Return (x, y) of the center of cell containing provided text 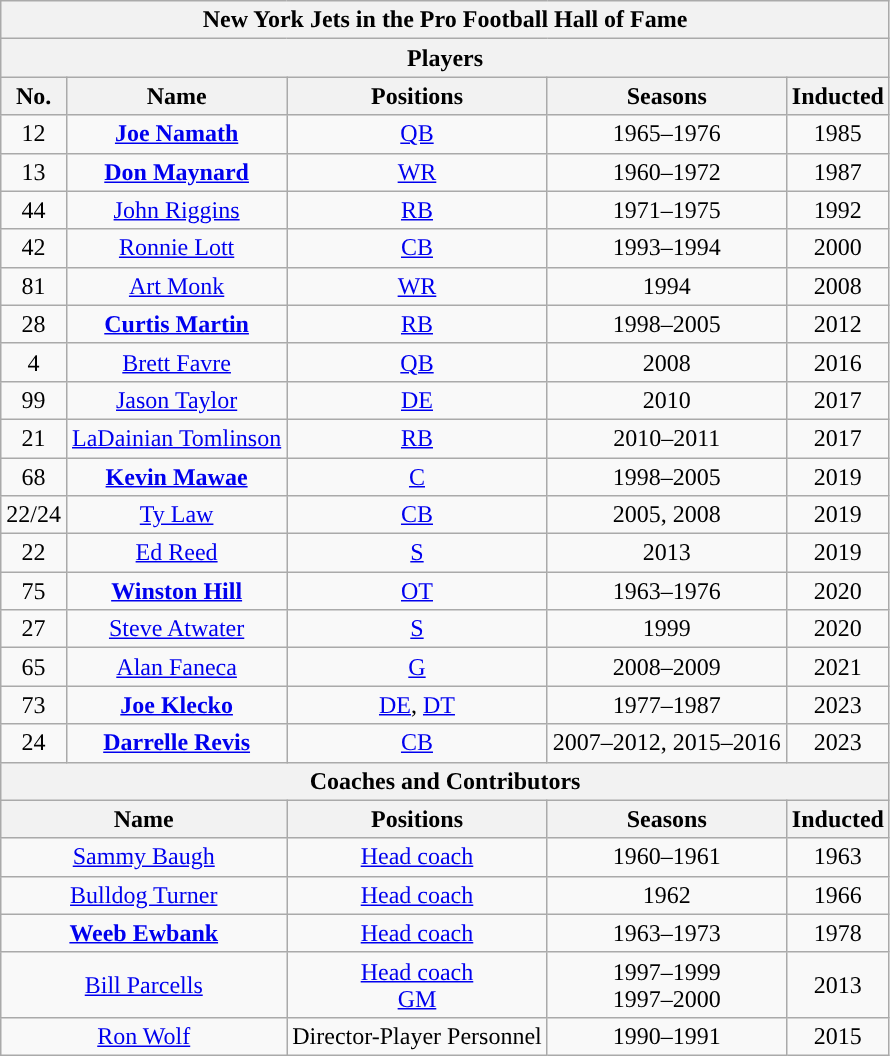
1992 (838, 210)
OT (418, 591)
22 (34, 553)
4 (34, 362)
Head coachGM (418, 984)
Ty Law (176, 515)
2005, 2008 (666, 515)
Joe Klecko (176, 705)
Darrelle Revis (176, 743)
1966 (838, 895)
1994 (666, 286)
1993–1994 (666, 248)
1963–1973 (666, 933)
2010 (666, 400)
22/24 (34, 515)
2007–2012, 2015–2016 (666, 743)
28 (34, 324)
1963 (838, 857)
24 (34, 743)
Bulldog Turner (144, 895)
Joe Namath (176, 134)
Alan Faneca (176, 667)
Coaches and Contributors (446, 781)
99 (34, 400)
21 (34, 438)
1962 (666, 895)
Ed Reed (176, 553)
1999 (666, 629)
Players (446, 58)
75 (34, 591)
2000 (838, 248)
Sammy Baugh (144, 857)
44 (34, 210)
Curtis Martin (176, 324)
1960–1961 (666, 857)
2008–2009 (666, 667)
1997–19991997–2000 (666, 984)
2010–2011 (666, 438)
Bill Parcells (144, 984)
2016 (838, 362)
42 (34, 248)
2012 (838, 324)
Jason Taylor (176, 400)
Ron Wolf (144, 1036)
12 (34, 134)
No. (34, 96)
13 (34, 172)
1978 (838, 933)
Don Maynard (176, 172)
LaDainian Tomlinson (176, 438)
John Riggins (176, 210)
Winston Hill (176, 591)
2021 (838, 667)
81 (34, 286)
Director-Player Personnel (418, 1036)
1987 (838, 172)
DE (418, 400)
1960–1972 (666, 172)
C (418, 477)
27 (34, 629)
Brett Favre (176, 362)
Steve Atwater (176, 629)
Ronnie Lott (176, 248)
1965–1976 (666, 134)
68 (34, 477)
2015 (838, 1036)
73 (34, 705)
1990–1991 (666, 1036)
65 (34, 667)
1985 (838, 134)
1971–1975 (666, 210)
DE, DT (418, 705)
1963–1976 (666, 591)
New York Jets in the Pro Football Hall of Fame (446, 20)
1977–1987 (666, 705)
Kevin Mawae (176, 477)
G (418, 667)
Art Monk (176, 286)
Weeb Ewbank (144, 933)
